Output the (X, Y) coordinate of the center of the cell containing the given text.  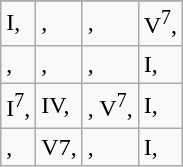
IV, (59, 106)
, V7, (110, 106)
I7, (18, 106)
